Output the (x, y) coordinate of the center of the cell containing the given text.  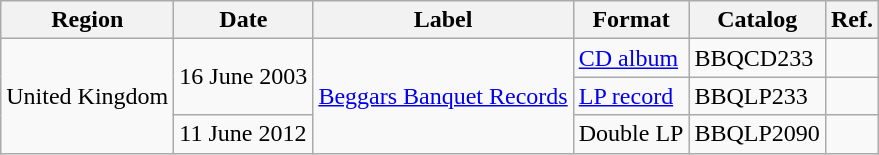
Ref. (852, 20)
LP record (631, 96)
Catalog (757, 20)
BBQCD233 (757, 58)
Beggars Banquet Records (443, 96)
United Kingdom (88, 96)
Label (443, 20)
Double LP (631, 134)
CD album (631, 58)
Region (88, 20)
11 June 2012 (244, 134)
Date (244, 20)
Format (631, 20)
BBQLP233 (757, 96)
16 June 2003 (244, 77)
BBQLP2090 (757, 134)
